Search for the cell housing the specified text and yield its [X, Y] center coordinate. 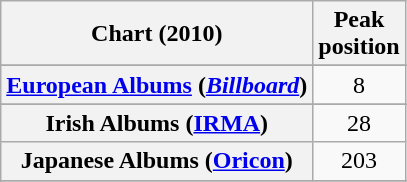
8 [359, 85]
Chart (2010) [157, 34]
European Albums (Billboard) [157, 85]
28 [359, 123]
Japanese Albums (Oricon) [157, 161]
Peakposition [359, 34]
Irish Albums (IRMA) [157, 123]
203 [359, 161]
